Provide the (x, y) coordinate of the cell's center where the given text is located.  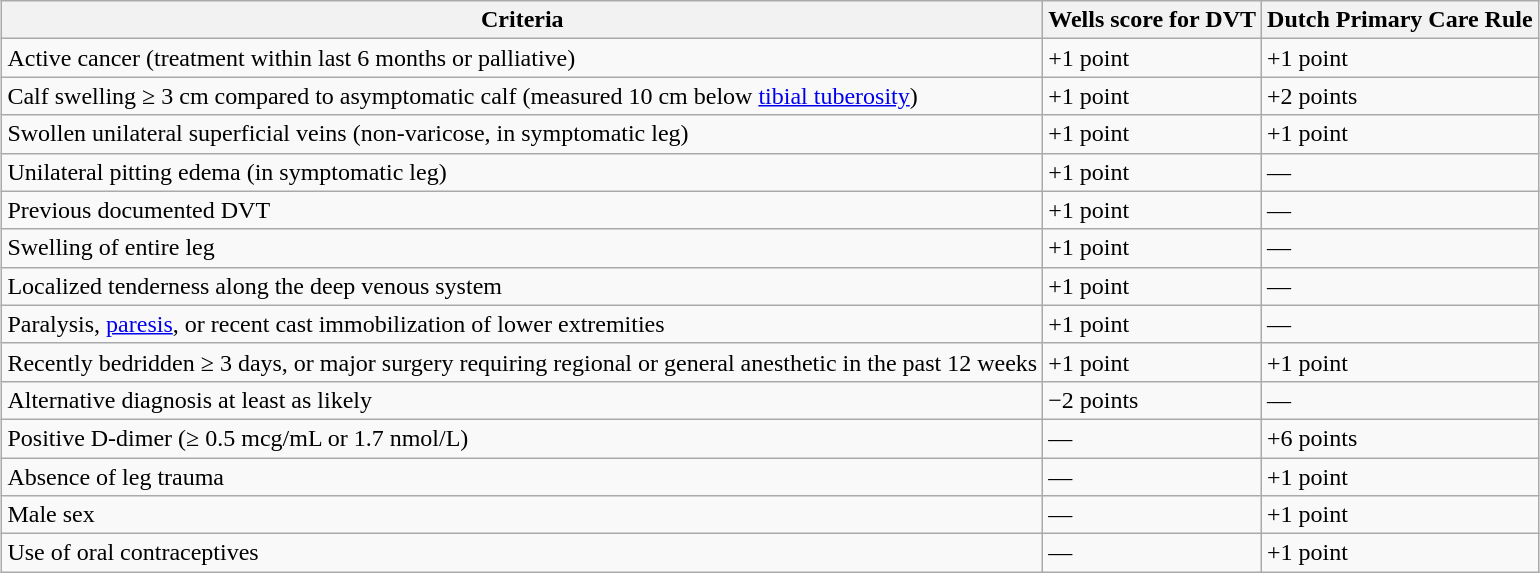
Paralysis, paresis, or recent cast immobilization of lower extremities (522, 324)
−2 points (1152, 400)
Absence of leg trauma (522, 477)
+2 points (1400, 96)
Localized tenderness along the deep venous system (522, 286)
Active cancer (treatment within last 6 months or palliative) (522, 58)
Calf swelling ≥ 3 cm compared to asymptomatic calf (measured 10 cm below tibial tuberosity) (522, 96)
Swollen unilateral superficial veins (non-varicose, in symptomatic leg) (522, 134)
Wells score for DVT (1152, 20)
Dutch Primary Care Rule (1400, 20)
Male sex (522, 515)
Previous documented DVT (522, 210)
Alternative diagnosis at least as likely (522, 400)
Swelling of entire leg (522, 248)
Positive D-dimer (≥ 0.5 mcg/mL or 1.7 nmol/L) (522, 438)
Unilateral pitting edema (in symptomatic leg) (522, 172)
Use of oral contraceptives (522, 553)
Recently bedridden ≥ 3 days, or major surgery requiring regional or general anesthetic in the past 12 weeks (522, 362)
+6 points (1400, 438)
Criteria (522, 20)
